Detect which cell encompasses the target text, then output its (x, y) center coordinate. 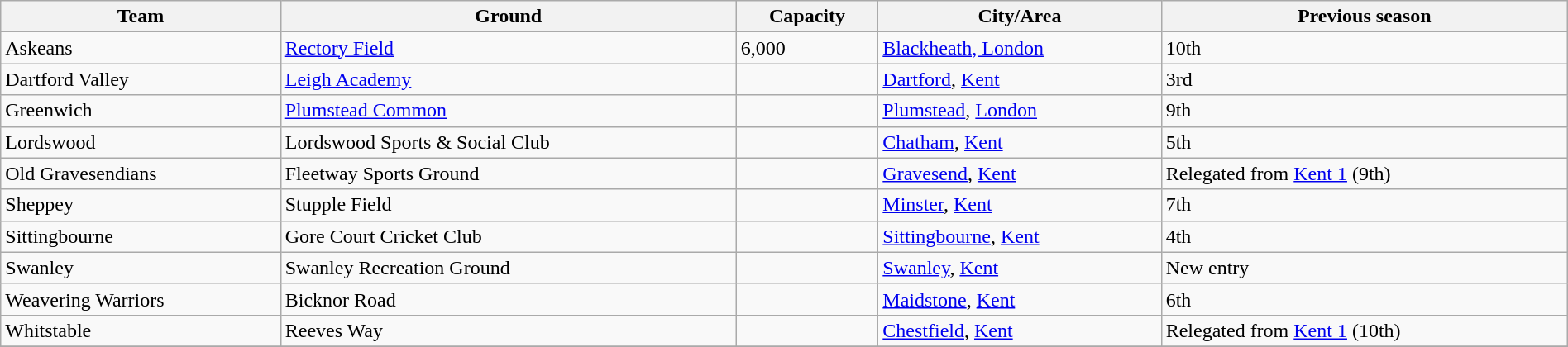
Fleetway Sports Ground (508, 173)
Sheppey (141, 205)
10th (1365, 48)
9th (1365, 111)
Whitstable (141, 330)
City/Area (1020, 17)
7th (1365, 205)
Swanley Recreation Ground (508, 268)
Ground (508, 17)
New entry (1365, 268)
Previous season (1365, 17)
Bicknor Road (508, 299)
Askeans (141, 48)
Plumstead Common (508, 111)
Reeves Way (508, 330)
Maidstone, Kent (1020, 299)
Chatham, Kent (1020, 142)
Stupple Field (508, 205)
Lordswood (141, 142)
3rd (1365, 79)
Plumstead, London (1020, 111)
Weavering Warriors (141, 299)
Sittingbourne (141, 236)
Swanley, Kent (1020, 268)
Blackheath, London (1020, 48)
Dartford, Kent (1020, 79)
Old Gravesendians (141, 173)
Chestfield, Kent (1020, 330)
Sittingbourne, Kent (1020, 236)
Relegated from Kent 1 (9th) (1365, 173)
Capacity (807, 17)
6,000 (807, 48)
Team (141, 17)
Minster, Kent (1020, 205)
Greenwich (141, 111)
5th (1365, 142)
Dartford Valley (141, 79)
4th (1365, 236)
Rectory Field (508, 48)
Swanley (141, 268)
Lordswood Sports & Social Club (508, 142)
Gravesend, Kent (1020, 173)
6th (1365, 299)
Gore Court Cricket Club (508, 236)
Leigh Academy (508, 79)
Relegated from Kent 1 (10th) (1365, 330)
